Output the [x, y] coordinate of the center of the cell containing the given text.  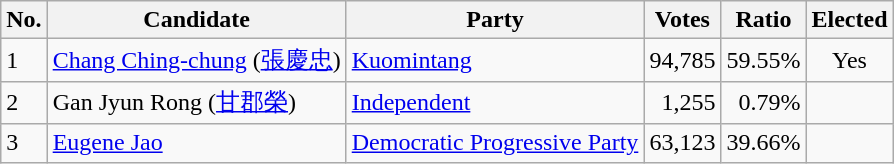
Democratic Progressive Party [495, 143]
Candidate [196, 20]
Kuomintang [495, 60]
Chang Ching-chung (張慶忠) [196, 60]
0.79% [764, 102]
Ratio [764, 20]
Votes [682, 20]
1 [24, 60]
Party [495, 20]
39.66% [764, 143]
59.55% [764, 60]
Yes [850, 60]
Eugene Jao [196, 143]
1,255 [682, 102]
2 [24, 102]
Independent [495, 102]
Elected [850, 20]
94,785 [682, 60]
63,123 [682, 143]
3 [24, 143]
Gan Jyun Rong (甘郡榮) [196, 102]
No. [24, 20]
